From the cell containing the given text, extract its center point as (x, y) coordinate. 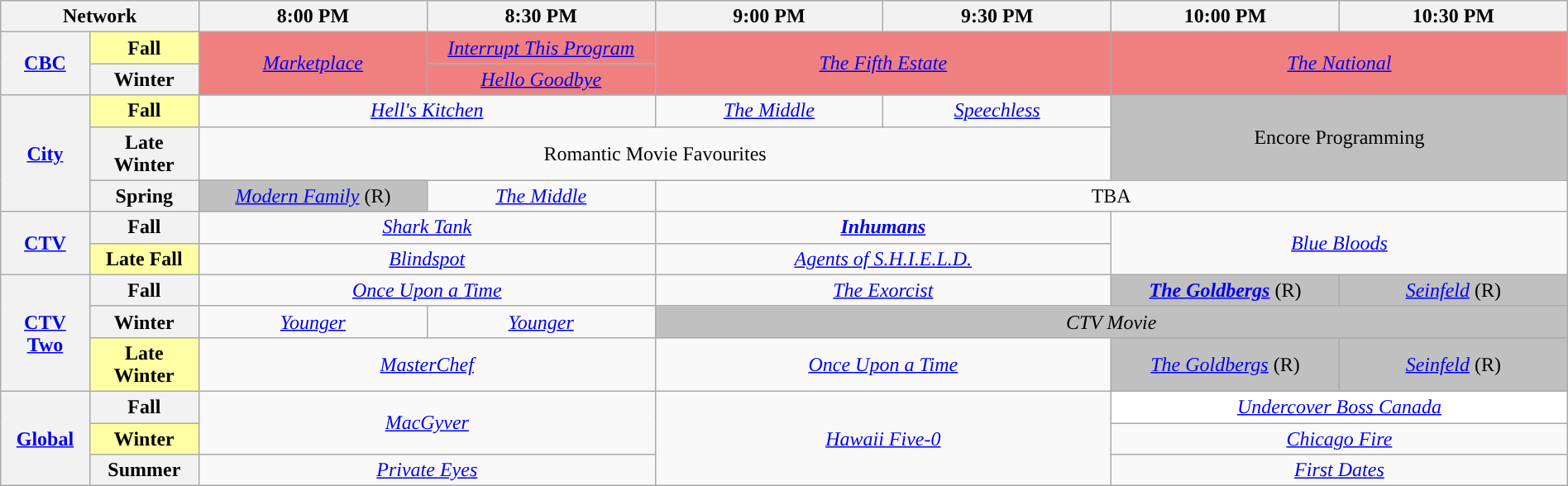
Hell's Kitchen (428, 111)
Agents of S.H.I.E.L.D. (883, 259)
Blue Bloods (1340, 243)
Network (100, 17)
8:00 PM (313, 17)
First Dates (1340, 470)
City (45, 154)
CTV (45, 243)
9:00 PM (769, 17)
Late Fall (144, 259)
10:00 PM (1226, 17)
Marketplace (313, 64)
Undercover Boss Canada (1340, 407)
Chicago Fire (1340, 439)
Hawaii Five-0 (883, 438)
Encore Programming (1340, 137)
Spring (144, 196)
The National (1340, 64)
Shark Tank (428, 227)
The Exorcist (883, 290)
Private Eyes (428, 470)
CBC (45, 64)
TBA (1111, 196)
Hello Goodbye (541, 79)
Inhumans (883, 227)
Summer (144, 470)
The Fifth Estate (883, 64)
9:30 PM (997, 17)
Global (45, 438)
MasterChef (428, 364)
Romantic Movie Favourites (655, 154)
10:30 PM (1453, 17)
Speechless (997, 111)
CTV Movie (1111, 322)
CTV Two (45, 332)
Modern Family (R) (313, 196)
Blindspot (428, 259)
MacGyver (428, 422)
8:30 PM (541, 17)
Interrupt This Program (541, 48)
